Capture the cell that displays the provided text and extract its (x, y) central coordinate. 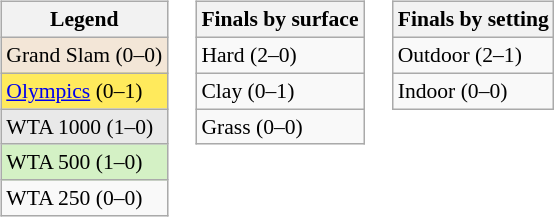
WTA 1000 (1–0) (84, 127)
WTA 250 (0–0) (84, 198)
Finals by surface (280, 20)
Outdoor (2–1) (474, 55)
Grand Slam (0–0) (84, 55)
Indoor (0–0) (474, 91)
Hard (2–0) (280, 55)
Finals by setting (474, 20)
Clay (0–1) (280, 91)
Grass (0–0) (280, 127)
Legend (84, 20)
Olympics (0–1) (84, 91)
WTA 500 (1–0) (84, 162)
